Return (x, y) of the center of cell containing provided text 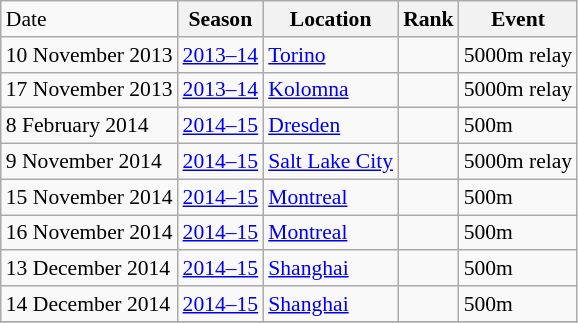
10 November 2013 (90, 55)
Rank (428, 19)
Season (221, 19)
17 November 2013 (90, 90)
15 November 2014 (90, 197)
16 November 2014 (90, 233)
14 December 2014 (90, 304)
Date (90, 19)
Salt Lake City (330, 162)
9 November 2014 (90, 162)
Kolomna (330, 90)
Event (518, 19)
13 December 2014 (90, 269)
Torino (330, 55)
8 February 2014 (90, 126)
Location (330, 19)
Dresden (330, 126)
